Determine the (x, y) coordinate at the center of the cell enclosing the given text.  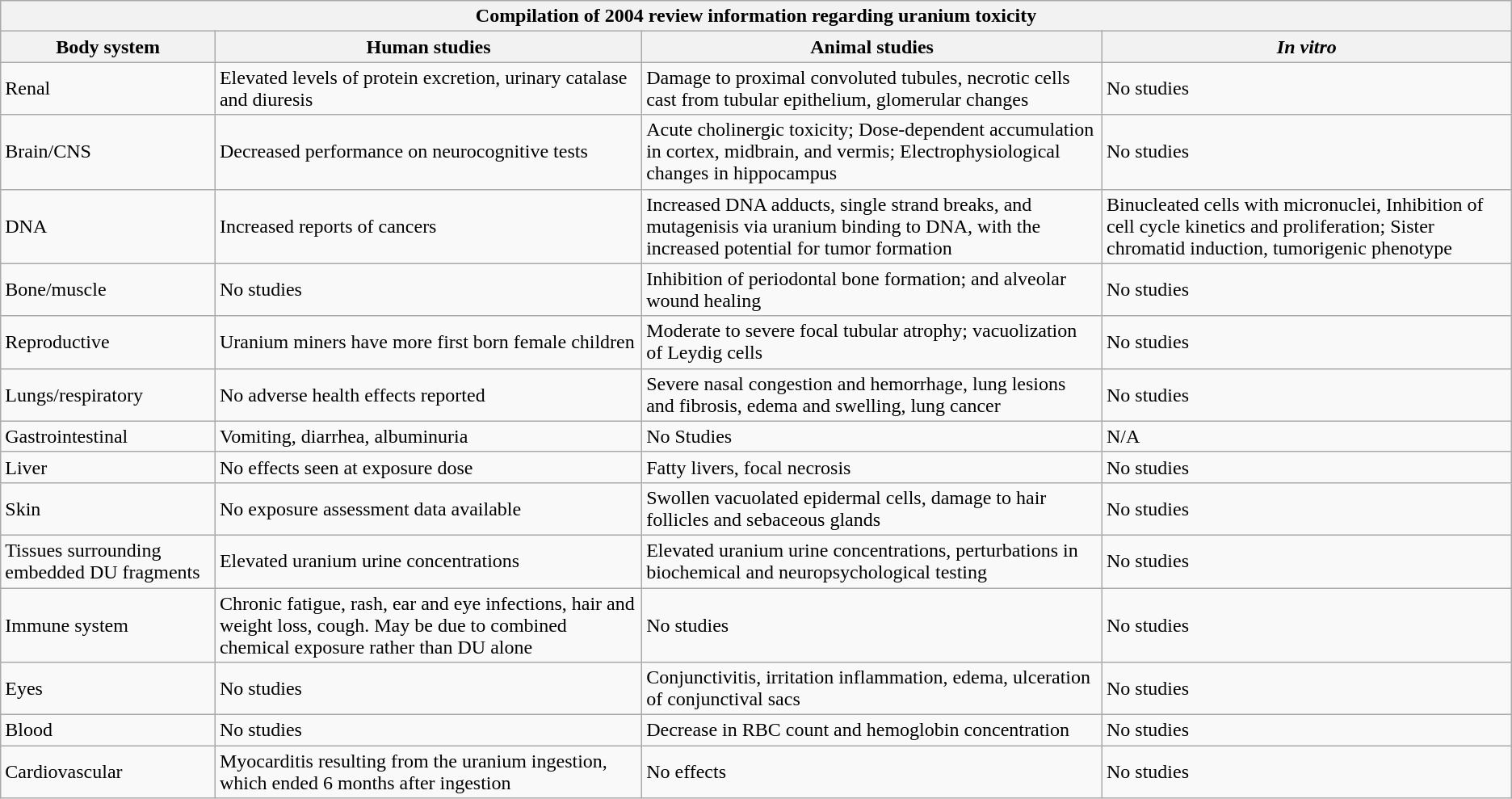
Elevated levels of protein excretion, urinary catalase and diuresis (428, 89)
Increased reports of cancers (428, 226)
Renal (108, 89)
Lungs/respiratory (108, 394)
Brain/CNS (108, 152)
Chronic fatigue, rash, ear and eye infections, hair and weight loss, cough. May be due to combined chemical exposure rather than DU alone (428, 625)
DNA (108, 226)
No adverse health effects reported (428, 394)
Bone/muscle (108, 289)
Swollen vacuolated epidermal cells, damage to hair follicles and sebaceous glands (872, 509)
No Studies (872, 436)
No effects seen at exposure dose (428, 467)
Binucleated cells with micronuclei, Inhibition of cell cycle kinetics and proliferation; Sister chromatid induction, tumorigenic phenotype (1307, 226)
Damage to proximal convoluted tubules, necrotic cells cast from tubular epithelium, glomerular changes (872, 89)
Myocarditis resulting from the uranium ingestion, which ended 6 months after ingestion (428, 772)
Eyes (108, 688)
Gastrointestinal (108, 436)
Tissues surrounding embedded DU fragments (108, 561)
Elevated uranium urine concentrations (428, 561)
Increased DNA adducts, single strand breaks, and mutagenisis via uranium binding to DNA, with the increased potential for tumor formation (872, 226)
No exposure assessment data available (428, 509)
Elevated uranium urine concentrations, perturbations in biochemical and neuropsychological testing (872, 561)
Decrease in RBC count and hemoglobin concentration (872, 730)
Skin (108, 509)
Cardiovascular (108, 772)
Uranium miners have more first born female children (428, 343)
Moderate to severe focal tubular atrophy; vacuolization of Leydig cells (872, 343)
Severe nasal congestion and hemorrhage, lung lesions and fibrosis, edema and swelling, lung cancer (872, 394)
Decreased performance on neurocognitive tests (428, 152)
Conjunctivitis, irritation inflammation, edema, ulceration of conjunctival sacs (872, 688)
Reproductive (108, 343)
N/A (1307, 436)
Liver (108, 467)
Compilation of 2004 review information regarding uranium toxicity (756, 16)
Immune system (108, 625)
Fatty livers, focal necrosis (872, 467)
Vomiting, diarrhea, albuminuria (428, 436)
Blood (108, 730)
Animal studies (872, 47)
Acute cholinergic toxicity; Dose-dependent accumulation in cortex, midbrain, and vermis; Electrophysiological changes in hippocampus (872, 152)
Body system (108, 47)
Human studies (428, 47)
In vitro (1307, 47)
Inhibition of periodontal bone formation; and alveolar wound healing (872, 289)
No effects (872, 772)
